Scan for the cell matching the given text and deliver its (x, y) coordinate at center. 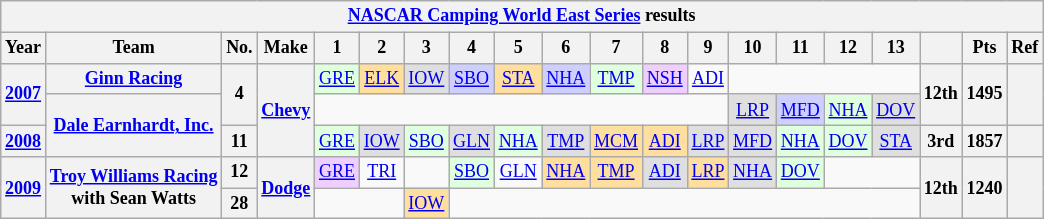
NSH (664, 78)
5 (518, 48)
Ref (1025, 48)
2008 (24, 140)
NASCAR Camping World East Series results (522, 16)
13 (896, 48)
1857 (984, 140)
MCM (616, 140)
8 (664, 48)
1495 (984, 94)
Ginn Racing (133, 78)
Dodge (286, 188)
1 (338, 48)
3rd (942, 140)
ELK (382, 78)
2009 (24, 188)
3 (426, 48)
No. (240, 48)
2007 (24, 94)
Pts (984, 48)
Troy Williams Racing with Sean Watts (133, 188)
Make (286, 48)
Chevy (286, 110)
9 (708, 48)
10 (753, 48)
6 (566, 48)
28 (240, 204)
Year (24, 48)
1240 (984, 188)
2 (382, 48)
Team (133, 48)
7 (616, 48)
Dale Earnhardt, Inc. (133, 125)
TRI (382, 172)
